Provide the [x, y] coordinate of the cell's center where the given text is located.  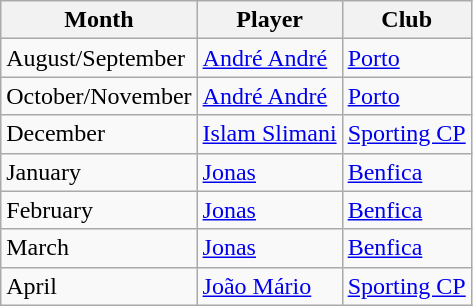
January [99, 172]
October/November [99, 96]
João Mário [270, 286]
December [99, 134]
April [99, 286]
Islam Slimani [270, 134]
Club [406, 20]
Player [270, 20]
February [99, 210]
Month [99, 20]
March [99, 248]
August/September [99, 58]
